Identify which cell holds the provided text, then report its [X, Y] central coordinate. 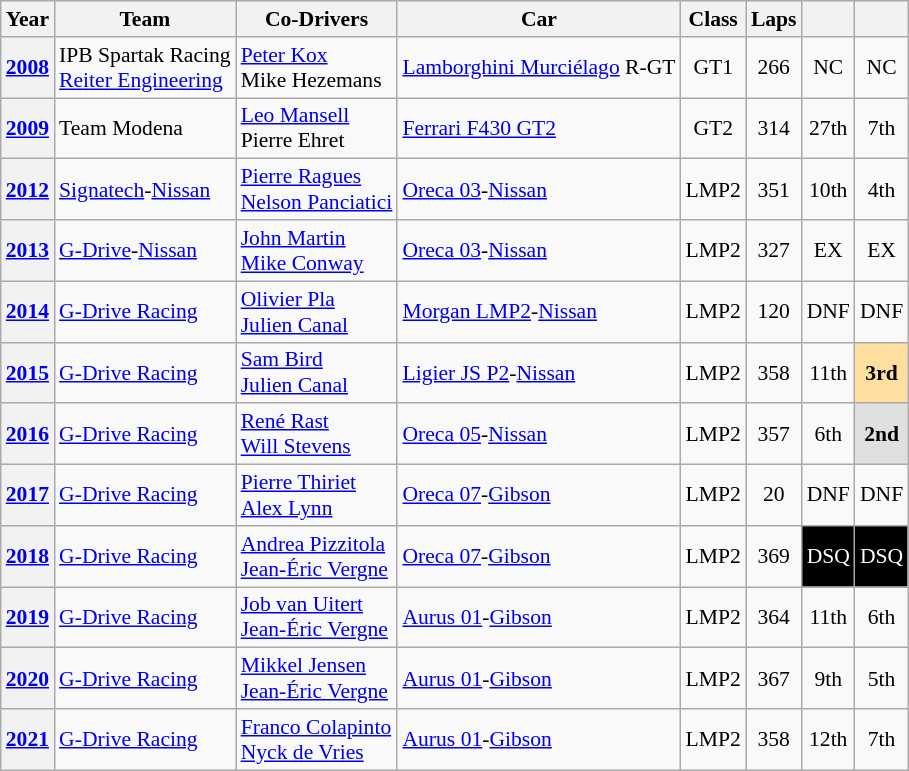
357 [774, 434]
Team [145, 19]
2021 [28, 740]
120 [774, 312]
Mikkel Jensen Jean-Éric Vergne [317, 678]
2013 [28, 250]
2016 [28, 434]
2017 [28, 496]
Morgan LMP2-Nissan [538, 312]
Andrea Pizzitola Jean-Éric Vergne [317, 556]
René Rast Will Stevens [317, 434]
Car [538, 19]
Class [714, 19]
2009 [28, 128]
Year [28, 19]
2015 [28, 372]
John Martin Mike Conway [317, 250]
9th [828, 678]
12th [828, 740]
Team Modena [145, 128]
2018 [28, 556]
2012 [28, 190]
Co-Drivers [317, 19]
G-Drive-Nissan [145, 250]
2019 [28, 618]
27th [828, 128]
369 [774, 556]
5th [882, 678]
3rd [882, 372]
367 [774, 678]
Oreca 05-Nissan [538, 434]
Franco Colapinto Nyck de Vries [317, 740]
2nd [882, 434]
327 [774, 250]
351 [774, 190]
314 [774, 128]
Olivier Pla Julien Canal [317, 312]
2020 [28, 678]
Laps [774, 19]
10th [828, 190]
Job van Uitert Jean-Éric Vergne [317, 618]
266 [774, 68]
GT2 [714, 128]
IPB Spartak Racing Reiter Engineering [145, 68]
Ligier JS P2-Nissan [538, 372]
4th [882, 190]
Signatech-Nissan [145, 190]
Peter Kox Mike Hezemans [317, 68]
Lamborghini Murciélago R-GT [538, 68]
Pierre Ragues Nelson Panciatici [317, 190]
Pierre Thiriet Alex Lynn [317, 496]
Sam Bird Julien Canal [317, 372]
2014 [28, 312]
20 [774, 496]
GT1 [714, 68]
Ferrari F430 GT2 [538, 128]
364 [774, 618]
Leo Mansell Pierre Ehret [317, 128]
2008 [28, 68]
